Return (X, Y) of the center of cell containing provided text 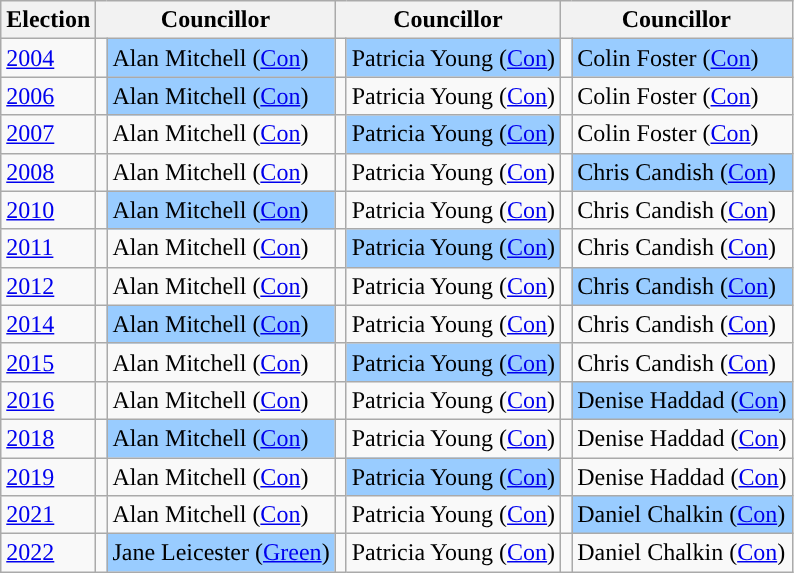
2008 (48, 172)
2018 (48, 438)
2016 (48, 400)
2004 (48, 58)
2019 (48, 477)
2015 (48, 362)
2011 (48, 248)
2021 (48, 515)
2010 (48, 210)
Jane Leicester (Green) (221, 553)
2006 (48, 96)
2007 (48, 134)
2022 (48, 553)
Election (48, 20)
2014 (48, 324)
2012 (48, 286)
